For the text-containing cell, return its midpoint in (x, y) coordinate format. 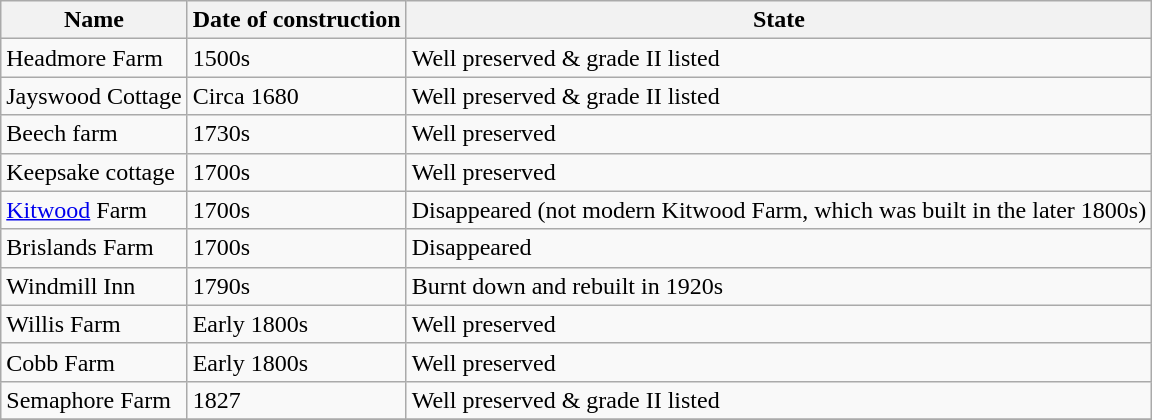
Kitwood Farm (94, 210)
1500s (296, 58)
Headmore Farm (94, 58)
State (779, 20)
Jayswood Cottage (94, 96)
Brislands Farm (94, 248)
Disappeared (779, 248)
Circa 1680 (296, 96)
Semaphore Farm (94, 400)
Cobb Farm (94, 362)
Keepsake cottage (94, 172)
Beech farm (94, 134)
Date of construction (296, 20)
1790s (296, 286)
Willis Farm (94, 324)
Name (94, 20)
Burnt down and rebuilt in 1920s (779, 286)
Disappeared (not modern Kitwood Farm, which was built in the later 1800s) (779, 210)
Windmill Inn (94, 286)
1730s (296, 134)
1827 (296, 400)
